Detect which cell encompasses the target text, then output its [X, Y] center coordinate. 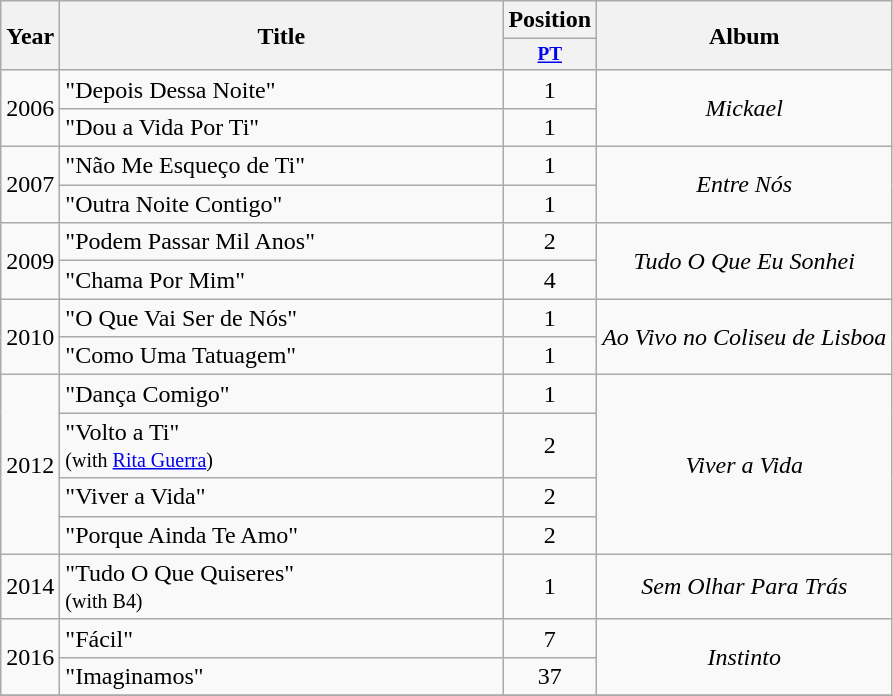
Mickael [744, 108]
"Porque Ainda Te Amo" [282, 535]
"Outra Noite Contigo" [282, 204]
"Chama Por Mim" [282, 280]
"O Que Vai Ser de Nós" [282, 318]
Ao Vivo no Coliseu de Lisboa [744, 337]
"Podem Passar Mil Anos" [282, 242]
2010 [30, 337]
2007 [30, 185]
Album [744, 36]
2006 [30, 108]
"Viver a Vida" [282, 497]
Title [282, 36]
4 [550, 280]
PT [550, 55]
"Não Me Esqueço de Ti" [282, 166]
Year [30, 36]
2012 [30, 464]
37 [550, 676]
"Como Uma Tatuagem" [282, 356]
"Fácil" [282, 638]
2016 [30, 657]
Instinto [744, 657]
"Imaginamos" [282, 676]
2009 [30, 261]
7 [550, 638]
"Dou a Vida Por Ti" [282, 128]
2014 [30, 586]
Viver a Vida [744, 464]
Entre Nós [744, 185]
"Dança Comigo" [282, 394]
Position [550, 20]
"Tudo O Que Quiseres" (with B4) [282, 586]
"Depois Dessa Noite" [282, 89]
Sem Olhar Para Trás [744, 586]
"Volto a Ti" (with Rita Guerra) [282, 446]
Tudo O Que Eu Sonhei [744, 261]
